Output the [x, y] coordinate of the center of the cell containing the given text.  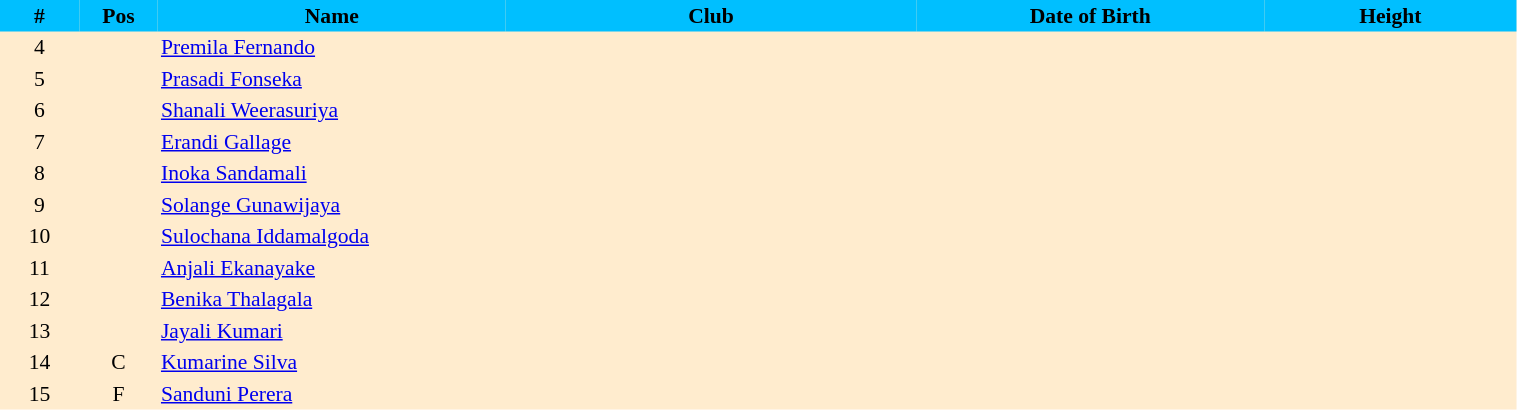
C [118, 362]
Name [332, 16]
# [40, 16]
12 [40, 300]
8 [40, 174]
9 [40, 205]
Benika Thalagala [332, 300]
Club [712, 16]
Anjali Ekanayake [332, 268]
Prasadi Fonseka [332, 79]
Jayali Kumari [332, 331]
13 [40, 331]
5 [40, 79]
Date of Birth [1090, 16]
Sanduni Perera [332, 394]
Height [1390, 16]
Sulochana Iddamalgoda [332, 236]
Premila Fernando [332, 48]
Solange Gunawijaya [332, 205]
4 [40, 48]
10 [40, 236]
14 [40, 362]
Kumarine Silva [332, 362]
Inoka Sandamali [332, 174]
Erandi Gallage [332, 142]
F [118, 394]
11 [40, 268]
7 [40, 142]
15 [40, 394]
Pos [118, 16]
Shanali Weerasuriya [332, 110]
6 [40, 110]
